Detect which cell encompasses the target text, then output its (x, y) center coordinate. 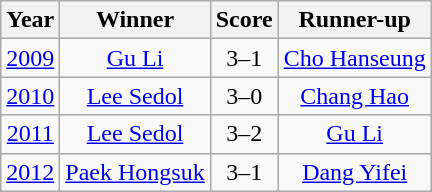
3–0 (244, 96)
Dang Yifei (354, 172)
2009 (30, 58)
Paek Hongsuk (135, 172)
2011 (30, 134)
Score (244, 20)
Chang Hao (354, 96)
Cho Hanseung (354, 58)
3–2 (244, 134)
2012 (30, 172)
Year (30, 20)
2010 (30, 96)
Winner (135, 20)
Runner-up (354, 20)
